Return [x, y] of the center of cell containing provided text 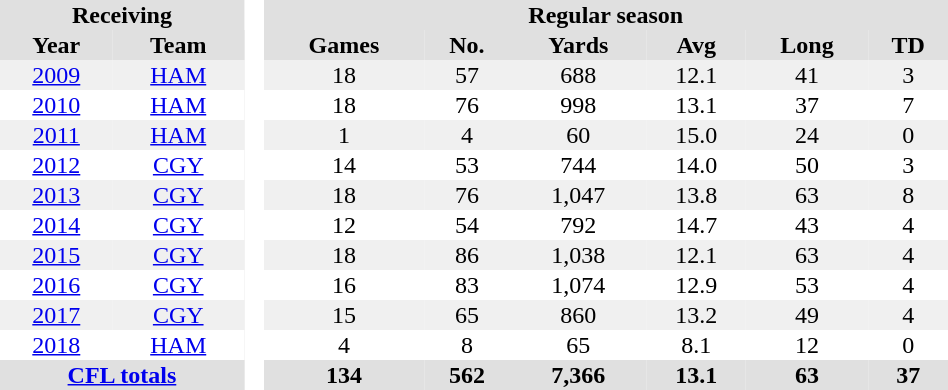
12.9 [696, 285]
Team [178, 45]
744 [579, 165]
2013 [56, 195]
1,047 [579, 195]
50 [806, 165]
14.7 [696, 225]
2009 [56, 75]
2011 [56, 135]
15.0 [696, 135]
Games [344, 45]
43 [806, 225]
134 [344, 375]
2010 [56, 105]
16 [344, 285]
86 [466, 255]
Yards [579, 45]
860 [579, 315]
49 [806, 315]
562 [466, 375]
15 [344, 315]
1,074 [579, 285]
2016 [56, 285]
24 [806, 135]
14.0 [696, 165]
1 [344, 135]
13.8 [696, 195]
7 [908, 105]
2018 [56, 345]
TD [908, 45]
792 [579, 225]
41 [806, 75]
60 [579, 135]
83 [466, 285]
7,366 [579, 375]
Avg [696, 45]
CFL totals [122, 375]
2017 [56, 315]
2014 [56, 225]
13.2 [696, 315]
8.1 [696, 345]
Regular season [606, 15]
14 [344, 165]
688 [579, 75]
2015 [56, 255]
998 [579, 105]
Receiving [122, 15]
57 [466, 75]
1,038 [579, 255]
54 [466, 225]
Long [806, 45]
2012 [56, 165]
Year [56, 45]
No. [466, 45]
